Pinpoint the cell where the given text exists, returning its (X, Y) midpoint coordinate. 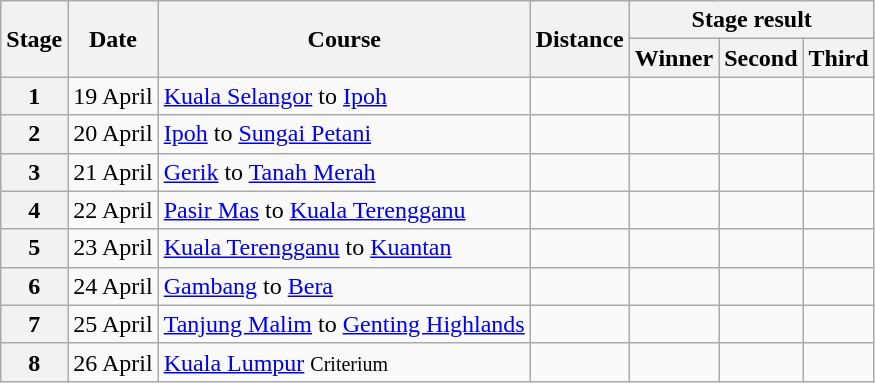
Pasir Mas to Kuala Terengganu (344, 210)
26 April (113, 362)
Gambang to Bera (344, 286)
3 (34, 172)
7 (34, 324)
1 (34, 96)
Distance (580, 39)
Course (344, 39)
19 April (113, 96)
4 (34, 210)
Gerik to Tanah Merah (344, 172)
24 April (113, 286)
8 (34, 362)
23 April (113, 248)
21 April (113, 172)
22 April (113, 210)
Second (761, 58)
Ipoh to Sungai Petani (344, 134)
6 (34, 286)
Date (113, 39)
5 (34, 248)
Stage result (752, 20)
Stage (34, 39)
Tanjung Malim to Genting Highlands (344, 324)
Third (838, 58)
Kuala Selangor to Ipoh (344, 96)
Kuala Lumpur Criterium (344, 362)
20 April (113, 134)
2 (34, 134)
Kuala Terengganu to Kuantan (344, 248)
25 April (113, 324)
Winner (674, 58)
